Detect which cell encompasses the target text, then output its [x, y] center coordinate. 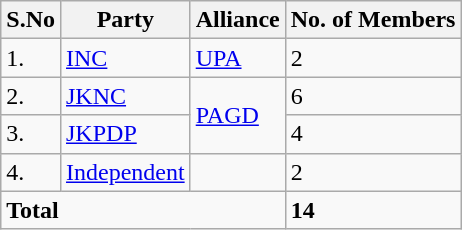
UPA [238, 58]
Independent [125, 172]
3. [31, 134]
No. of Members [373, 20]
4. [31, 172]
S.No [31, 20]
Alliance [238, 20]
INC [125, 58]
1. [31, 58]
JKNC [125, 96]
PAGD [238, 115]
JKPDP [125, 134]
6 [373, 96]
Party [125, 20]
2. [31, 96]
4 [373, 134]
14 [373, 210]
Total [143, 210]
